Detect which cell encompasses the target text, then output its [X, Y] center coordinate. 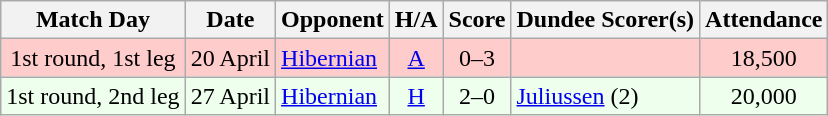
1st round, 2nd leg [93, 96]
27 April [230, 96]
20,000 [764, 96]
Attendance [764, 20]
1st round, 1st leg [93, 58]
Match Day [93, 20]
20 April [230, 58]
Score [477, 20]
Opponent [333, 20]
Juliussen (2) [606, 96]
0–3 [477, 58]
Date [230, 20]
A [416, 58]
18,500 [764, 58]
Dundee Scorer(s) [606, 20]
H/A [416, 20]
H [416, 96]
2–0 [477, 96]
